Determine the (x, y) coordinate at the center of the cell enclosing the given text.  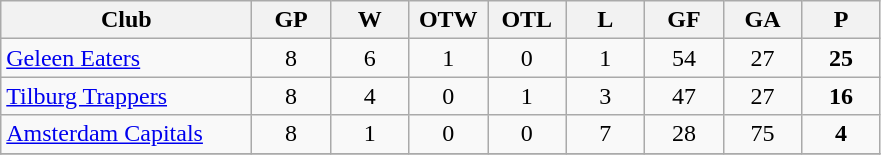
OTW (448, 20)
GP (292, 20)
7 (606, 134)
75 (762, 134)
54 (684, 58)
L (606, 20)
GA (762, 20)
P (842, 20)
Tilburg Trappers (126, 96)
16 (842, 96)
GF (684, 20)
OTL (528, 20)
3 (606, 96)
Amsterdam Capitals (126, 134)
W (370, 20)
Club (126, 20)
Geleen Eaters (126, 58)
47 (684, 96)
6 (370, 58)
25 (842, 58)
28 (684, 134)
